From the cell containing the given text, extract its center point as (X, Y) coordinate. 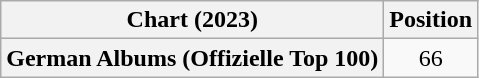
German Albums (Offizielle Top 100) (192, 58)
Chart (2023) (192, 20)
Position (431, 20)
66 (431, 58)
